Scan for the cell matching the given text and deliver its [X, Y] coordinate at center. 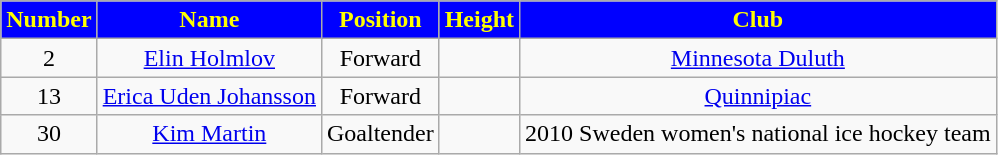
2 [49, 58]
Goaltender [380, 134]
Kim Martin [209, 134]
Elin Holmlov [209, 58]
Club [758, 20]
Quinnipiac [758, 96]
Position [380, 20]
Minnesota Duluth [758, 58]
Height [479, 20]
Number [49, 20]
13 [49, 96]
30 [49, 134]
Name [209, 20]
2010 Sweden women's national ice hockey team [758, 134]
Erica Uden Johansson [209, 96]
